Search for the cell housing the specified text and yield its (X, Y) center coordinate. 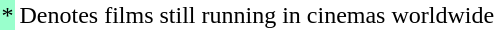
* (8, 15)
